Return (X, Y) of the center of cell containing provided text 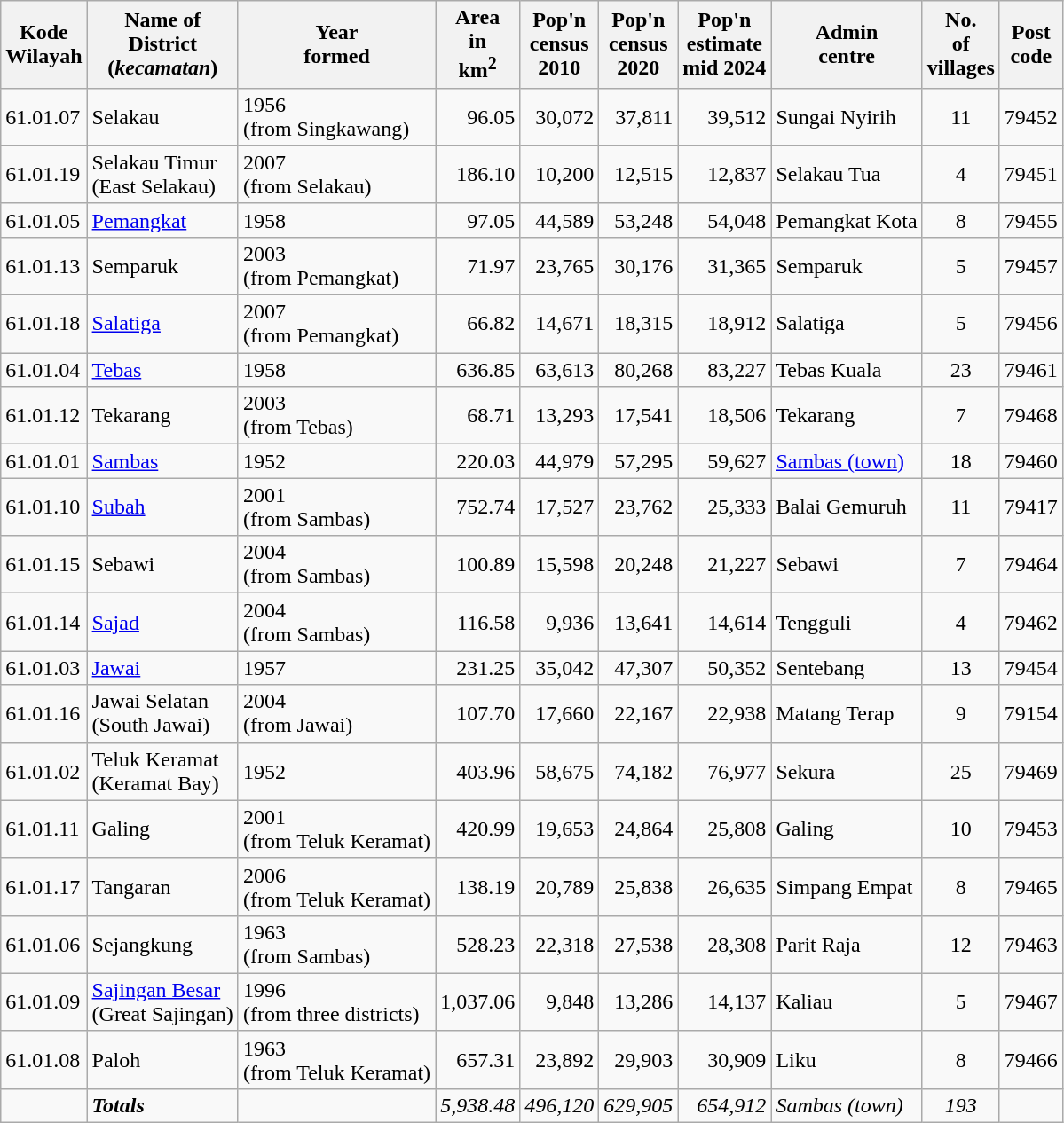
100.89 (477, 564)
752.74 (477, 507)
23,765 (559, 266)
30,072 (559, 117)
13,641 (639, 623)
Sejangkung (162, 944)
Kode Wilayah (44, 44)
97.05 (477, 220)
63,613 (559, 370)
Pop'ncensus2010 (559, 44)
Sambas (162, 461)
Selakau Tua (847, 174)
138.19 (477, 887)
Tebas Kuala (847, 370)
1956(from Singkawang) (336, 117)
61.01.06 (44, 944)
629,905 (639, 1105)
Jawai Selatan (South Jawai) (162, 713)
Name ofDistrict(kecamatan) (162, 44)
79455 (1031, 220)
44,589 (559, 220)
74,182 (639, 772)
14,137 (724, 1002)
Kaliau (847, 1002)
39,512 (724, 117)
657.31 (477, 1059)
17,660 (559, 713)
15,598 (559, 564)
220.03 (477, 461)
Sungai Nyirih (847, 117)
13,286 (639, 1002)
79417 (1031, 507)
17,541 (639, 415)
24,864 (639, 829)
Totals (162, 1105)
61.01.05 (44, 220)
Simpang Empat (847, 887)
79463 (1031, 944)
186.10 (477, 174)
54,048 (724, 220)
61.01.12 (44, 415)
61.01.11 (44, 829)
Pemangkat (162, 220)
5,938.48 (477, 1105)
9 (960, 713)
61.01.01 (44, 461)
636.85 (477, 370)
79457 (1031, 266)
19,653 (559, 829)
61.01.02 (44, 772)
61.01.17 (44, 887)
Balai Gemuruh (847, 507)
37,811 (639, 117)
Pop'nestimatemid 2024 (724, 44)
23,762 (639, 507)
79467 (1031, 1002)
Sajad (162, 623)
Selakau Timur (East Selakau) (162, 174)
1996(from three districts) (336, 1002)
12,515 (639, 174)
107.70 (477, 713)
79451 (1031, 174)
Subah (162, 507)
10,200 (559, 174)
Admincentre (847, 44)
420.99 (477, 829)
25 (960, 772)
79452 (1031, 117)
Postcode (1031, 44)
61.01.03 (44, 668)
13,293 (559, 415)
2003(from Pemangkat) (336, 266)
Teluk Keramat (Keramat Bay) (162, 772)
Jawai (162, 668)
57,295 (639, 461)
654,912 (724, 1105)
79456 (1031, 325)
17,527 (559, 507)
80,268 (639, 370)
2001(from Sambas) (336, 507)
68.71 (477, 415)
22,318 (559, 944)
79454 (1031, 668)
9,848 (559, 1002)
Pop'ncensus2020 (639, 44)
528.23 (477, 944)
22,167 (639, 713)
2006(from Teluk Keramat) (336, 887)
58,675 (559, 772)
18,315 (639, 325)
2004(from Jawai) (336, 713)
79461 (1031, 370)
61.01.04 (44, 370)
9,936 (559, 623)
2007(from Pemangkat) (336, 325)
96.05 (477, 117)
61.01.14 (44, 623)
79464 (1031, 564)
1963(from Teluk Keramat) (336, 1059)
79468 (1031, 415)
1963(from Sambas) (336, 944)
25,333 (724, 507)
Tengguli (847, 623)
Sentebang (847, 668)
59,627 (724, 461)
Selakau (162, 117)
231.25 (477, 668)
47,307 (639, 668)
2003(from Tebas) (336, 415)
79154 (1031, 713)
Sajingan Besar (Great Sajingan) (162, 1002)
Liku (847, 1059)
Tebas (162, 370)
20,789 (559, 887)
18,912 (724, 325)
1,037.06 (477, 1002)
20,248 (639, 564)
2001(from Teluk Keramat) (336, 829)
35,042 (559, 668)
10 (960, 829)
1957 (336, 668)
61.01.07 (44, 117)
193 (960, 1105)
30,176 (639, 266)
28,308 (724, 944)
12 (960, 944)
53,248 (639, 220)
61.01.16 (44, 713)
Pemangkat Kota (847, 220)
79466 (1031, 1059)
116.58 (477, 623)
25,838 (639, 887)
23 (960, 370)
83,227 (724, 370)
26,635 (724, 887)
61.01.18 (44, 325)
23,892 (559, 1059)
496,120 (559, 1105)
25,808 (724, 829)
50,352 (724, 668)
21,227 (724, 564)
44,979 (559, 461)
14,671 (559, 325)
Tangaran (162, 887)
79465 (1031, 887)
27,538 (639, 944)
Year formed (336, 44)
79462 (1031, 623)
61.01.15 (44, 564)
61.01.08 (44, 1059)
61.01.09 (44, 1002)
71.97 (477, 266)
18 (960, 461)
61.01.10 (44, 507)
79453 (1031, 829)
14,614 (724, 623)
61.01.13 (44, 266)
2007(from Selakau) (336, 174)
29,903 (639, 1059)
Area inkm2 (477, 44)
Matang Terap (847, 713)
Paloh (162, 1059)
12,837 (724, 174)
No.ofvillages (960, 44)
76,977 (724, 772)
Parit Raja (847, 944)
31,365 (724, 266)
Sekura (847, 772)
61.01.19 (44, 174)
79469 (1031, 772)
30,909 (724, 1059)
22,938 (724, 713)
403.96 (477, 772)
79460 (1031, 461)
13 (960, 668)
18,506 (724, 415)
66.82 (477, 325)
